Find where the given text appears and provide that cell's center as (X, Y) coordinate. 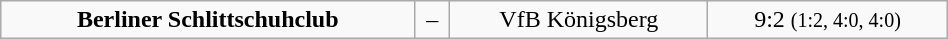
Berliner Schlittschuhclub (208, 20)
9:2 (1:2, 4:0, 4:0) (828, 20)
VfB Königsberg (579, 20)
– (432, 20)
